Find where the given text appears and provide that cell's center as [x, y] coordinate. 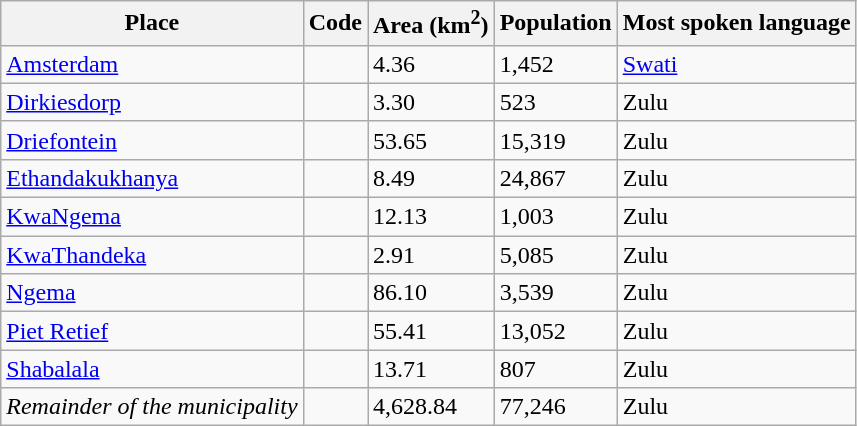
3.30 [432, 102]
3,539 [556, 293]
Area (km2) [432, 24]
12.13 [432, 217]
Piet Retief [152, 331]
Driefontein [152, 140]
1,452 [556, 64]
77,246 [556, 407]
4,628.84 [432, 407]
86.10 [432, 293]
13.71 [432, 369]
5,085 [556, 255]
Shabalala [152, 369]
807 [556, 369]
Ethandakukhanya [152, 178]
24,867 [556, 178]
Ngema [152, 293]
13,052 [556, 331]
Amsterdam [152, 64]
15,319 [556, 140]
2.91 [432, 255]
KwaThandeka [152, 255]
Code [335, 24]
55.41 [432, 331]
KwaNgema [152, 217]
Most spoken language [736, 24]
1,003 [556, 217]
Place [152, 24]
53.65 [432, 140]
8.49 [432, 178]
523 [556, 102]
Remainder of the municipality [152, 407]
Population [556, 24]
Dirkiesdorp [152, 102]
Swati [736, 64]
4.36 [432, 64]
